Find where the given text appears and provide that cell's center as (x, y) coordinate. 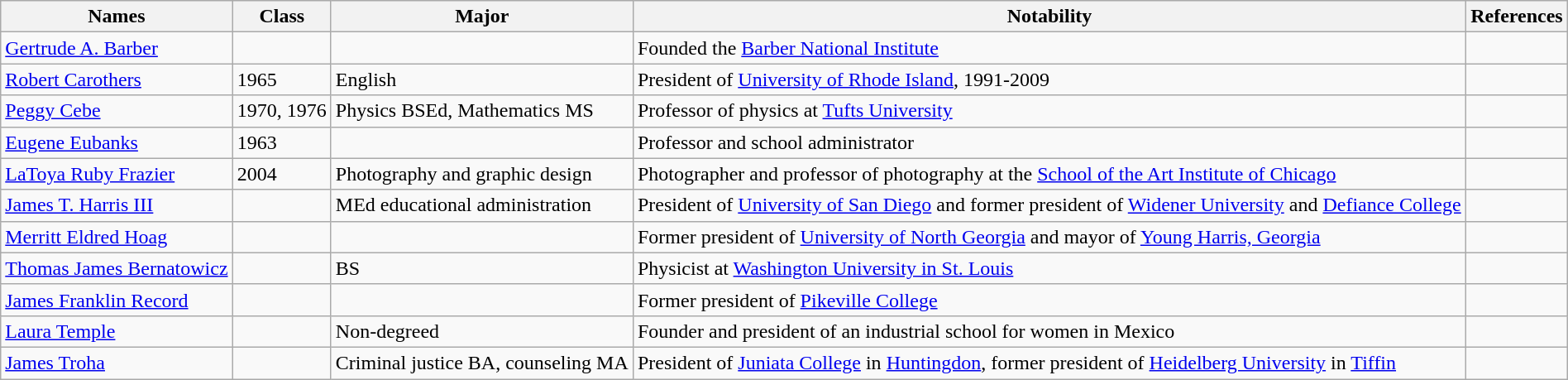
Gertrude A. Barber (117, 48)
Non-degreed (481, 331)
1963 (281, 142)
Founder and president of an industrial school for women in Mexico (1049, 331)
Physics BSEd, Mathematics MS (481, 111)
James Troha (117, 363)
2004 (281, 174)
President of University of San Diego and former president of Widener University and Defiance College (1049, 205)
Photographer and professor of photography at the School of the Art Institute of Chicago (1049, 174)
Former president of University of North Georgia and mayor of Young Harris, Georgia (1049, 237)
Peggy Cebe (117, 111)
President of Juniata College in Huntingdon, former president of Heidelberg University in Tiffin (1049, 363)
Former president of Pikeville College (1049, 300)
Professor of physics at Tufts University (1049, 111)
Photography and graphic design (481, 174)
BS (481, 268)
Names (117, 17)
Criminal justice BA, counseling MA (481, 363)
Professor and school administrator (1049, 142)
Eugene Eubanks (117, 142)
English (481, 79)
Robert Carothers (117, 79)
President of University of Rhode Island, 1991-2009 (1049, 79)
LaToya Ruby Frazier (117, 174)
Merritt Eldred Hoag (117, 237)
Thomas James Bernatowicz (117, 268)
James T. Harris III (117, 205)
Major (481, 17)
1970, 1976 (281, 111)
1965 (281, 79)
Class (281, 17)
References (1517, 17)
Physicist at Washington University in St. Louis (1049, 268)
Founded the Barber National Institute (1049, 48)
Notability (1049, 17)
James Franklin Record (117, 300)
MEd educational administration (481, 205)
Laura Temple (117, 331)
